For the text-containing cell, return its midpoint in [X, Y] coordinate format. 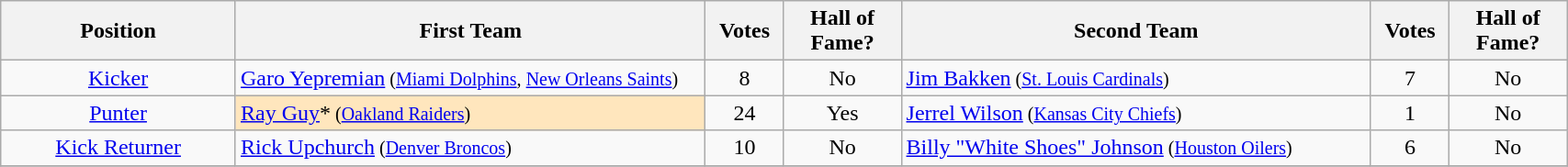
7 [1409, 78]
Kicker [118, 78]
First Team [470, 31]
6 [1409, 148]
Jim Bakken (St. Louis Cardinals) [1135, 78]
Punter [118, 113]
Garo Yepremian (Miami Dolphins, New Orleans Saints) [470, 78]
Position [118, 31]
Rick Upchurch (Denver Broncos) [470, 148]
Ray Guy* (Oakland Raiders) [470, 113]
24 [744, 113]
1 [1409, 113]
Yes [842, 113]
Jerrel Wilson (Kansas City Chiefs) [1135, 113]
Kick Returner [118, 148]
Billy "White Shoes" Johnson (Houston Oilers) [1135, 148]
10 [744, 148]
Second Team [1135, 31]
8 [744, 78]
